Determine the (X, Y) coordinate at the center of the cell enclosing the given text.  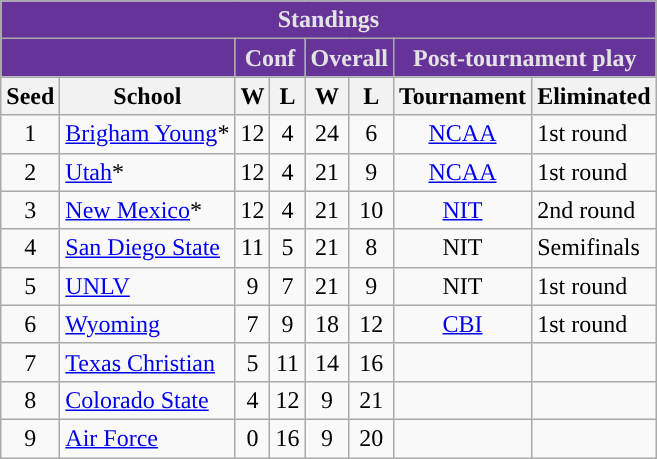
School (148, 96)
24 (327, 134)
14 (327, 362)
Post-tournament play (524, 58)
3 (30, 210)
Seed (30, 96)
UNLV (148, 286)
Tournament (462, 96)
20 (371, 438)
Texas Christian (148, 362)
Eliminated (594, 96)
2 (30, 172)
New Mexico* (148, 210)
Standings (328, 20)
0 (252, 438)
San Diego State (148, 248)
CBI (462, 324)
Colorado State (148, 400)
Air Force (148, 438)
Overall (349, 58)
Conf (270, 58)
10 (371, 210)
1 (30, 134)
Semifinals (594, 248)
18 (327, 324)
Utah* (148, 172)
2nd round (594, 210)
Wyoming (148, 324)
Brigham Young* (148, 134)
